Locate the cell with the specified text and output its (X, Y) center coordinate. 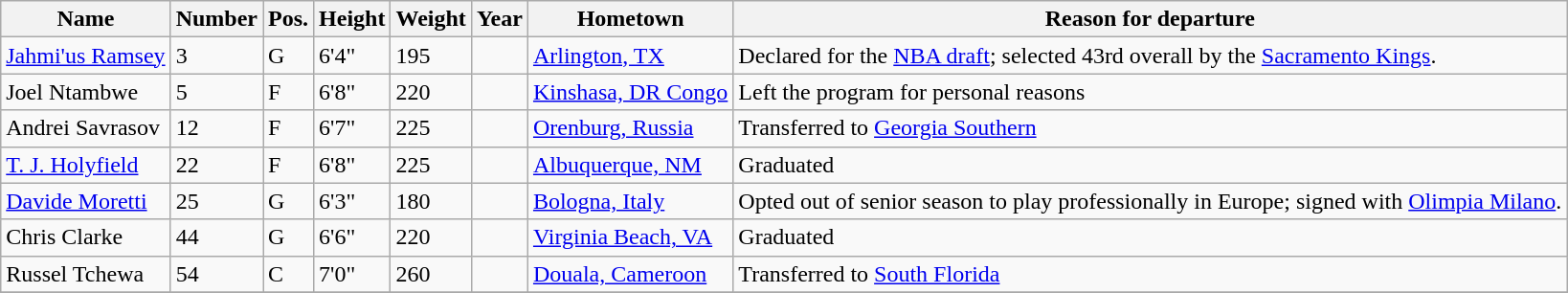
Weight (431, 19)
6'3" (352, 201)
260 (431, 274)
54 (216, 274)
Jahmi'us Ramsey (86, 56)
Height (352, 19)
Virginia Beach, VA (630, 237)
Davide Moretti (86, 201)
Andrei Savrasov (86, 128)
Year (500, 19)
Left the program for personal reasons (1151, 92)
44 (216, 237)
Pos. (289, 19)
Hometown (630, 19)
Russel Tchewa (86, 274)
180 (431, 201)
6'4" (352, 56)
Albuquerque, NM (630, 165)
T. J. Holyfield (86, 165)
Transferred to Georgia Southern (1151, 128)
C (289, 274)
Orenburg, Russia (630, 128)
Number (216, 19)
Arlington, TX (630, 56)
25 (216, 201)
Reason for departure (1151, 19)
Joel Ntambwe (86, 92)
Douala, Cameroon (630, 274)
6'6" (352, 237)
Chris Clarke (86, 237)
22 (216, 165)
5 (216, 92)
6'7" (352, 128)
7'0" (352, 274)
Kinshasa, DR Congo (630, 92)
3 (216, 56)
195 (431, 56)
Declared for the NBA draft; selected 43rd overall by the Sacramento Kings. (1151, 56)
Name (86, 19)
12 (216, 128)
Transferred to South Florida (1151, 274)
Bologna, Italy (630, 201)
Opted out of senior season to play professionally in Europe; signed with Olimpia Milano. (1151, 201)
